Return [x, y] of the center of cell containing provided text 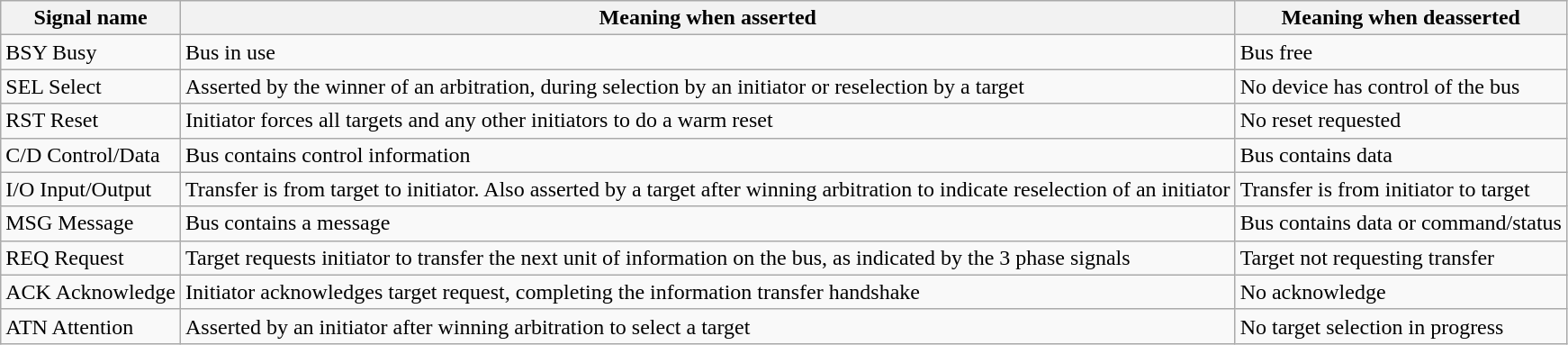
SEL Select [91, 86]
Meaning when asserted [707, 18]
Bus free [1401, 52]
Bus contains data [1401, 155]
Signal name [91, 18]
No reset requested [1401, 121]
MSG Message [91, 223]
RST Reset [91, 121]
No device has control of the bus [1401, 86]
Initiator acknowledges target request, completing the information transfer handshake [707, 292]
Bus contains data or command/status [1401, 223]
ATN Attention [91, 326]
No acknowledge [1401, 292]
REQ Request [91, 258]
Bus in use [707, 52]
Bus contains a message [707, 223]
Meaning when deasserted [1401, 18]
Target requests initiator to transfer the next unit of information on the bus, as indicated by the 3 phase signals [707, 258]
No target selection in progress [1401, 326]
Initiator forces all targets and any other initiators to do a warm reset [707, 121]
Bus contains control information [707, 155]
C/D Control/Data [91, 155]
Asserted by an initiator after winning arbitration to select a target [707, 326]
Target not requesting transfer [1401, 258]
Asserted by the winner of an arbitration, during selection by an initiator or reselection by a target [707, 86]
Transfer is from initiator to target [1401, 189]
Transfer is from target to initiator. Also asserted by a target after winning arbitration to indicate reselection of an initiator [707, 189]
BSY Busy [91, 52]
ACK Acknowledge [91, 292]
I/O Input/Output [91, 189]
